From the cell containing the given text, extract its center point as (X, Y) coordinate. 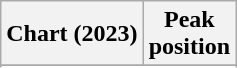
Peakposition (189, 34)
Chart (2023) (72, 34)
